Search for the cell housing the specified text and yield its [X, Y] center coordinate. 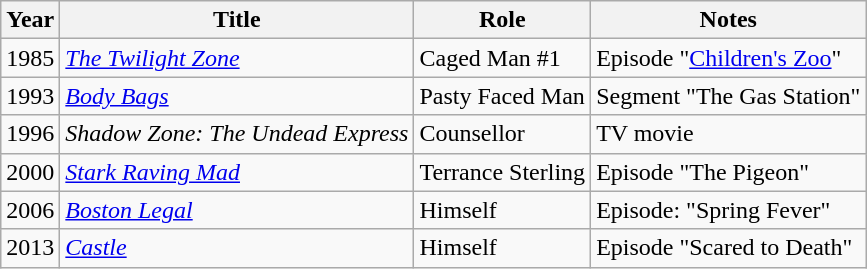
Segment "The Gas Station" [728, 96]
Terrance Sterling [502, 172]
Role [502, 20]
Episode "The Pigeon" [728, 172]
1993 [30, 96]
Body Bags [237, 96]
Episode: "Spring Fever" [728, 210]
Title [237, 20]
Boston Legal [237, 210]
Year [30, 20]
Episode "Children's Zoo" [728, 58]
Shadow Zone: The Undead Express [237, 134]
1985 [30, 58]
Pasty Faced Man [502, 96]
TV movie [728, 134]
Caged Man #1 [502, 58]
Counsellor [502, 134]
The Twilight Zone [237, 58]
Episode "Scared to Death" [728, 248]
Notes [728, 20]
Stark Raving Mad [237, 172]
Castle [237, 248]
1996 [30, 134]
2006 [30, 210]
2000 [30, 172]
2013 [30, 248]
